Return the [x, y] coordinate for the center point of the cell that contains the specified text.  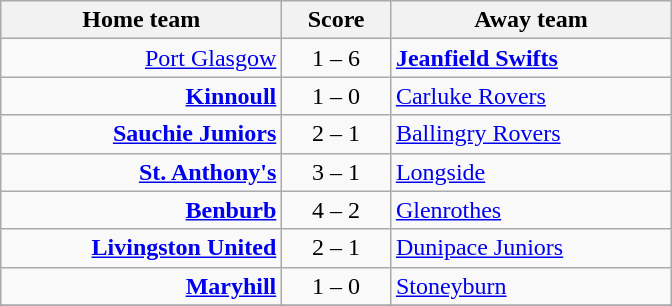
1 – 6 [336, 58]
Score [336, 20]
Stoneyburn [530, 286]
Maryhill [142, 286]
Livingston United [142, 248]
Ballingry Rovers [530, 134]
St. Anthony's [142, 172]
3 – 1 [336, 172]
Sauchie Juniors [142, 134]
Carluke Rovers [530, 96]
Glenrothes [530, 210]
Kinnoull [142, 96]
Home team [142, 20]
Longside [530, 172]
Port Glasgow [142, 58]
4 – 2 [336, 210]
Dunipace Juniors [530, 248]
Away team [530, 20]
Jeanfield Swifts [530, 58]
Benburb [142, 210]
